Output the [x, y] coordinate of the center of the cell containing the given text.  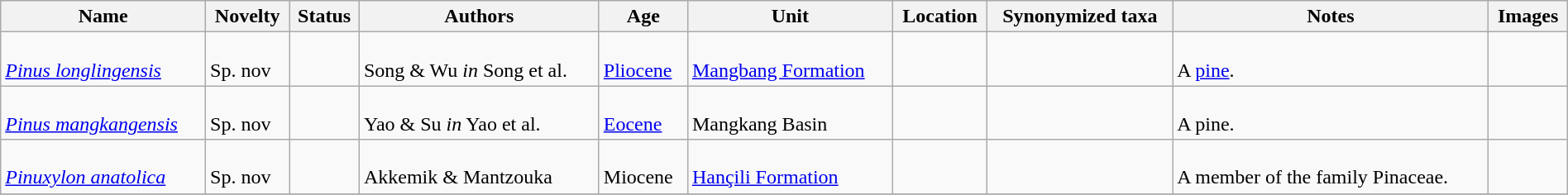
Pinus longlingensis [103, 59]
Unit [790, 17]
A member of the family Pinaceae. [1331, 167]
Mangkang Basin [790, 112]
Novelty [248, 17]
Age [643, 17]
Pliocene [643, 59]
Akkemik & Mantzouka [479, 167]
Eocene [643, 112]
Miocene [643, 167]
Hançili Formation [790, 167]
Pinus mangkangensis [103, 112]
Images [1528, 17]
Notes [1331, 17]
Location [939, 17]
Status [324, 17]
Yao & Su in Yao et al. [479, 112]
Authors [479, 17]
Name [103, 17]
Mangbang Formation [790, 59]
Synonymized taxa [1080, 17]
Song & Wu in Song et al. [479, 59]
Pinuxylon anatolica [103, 167]
